From the cell containing the given text, extract its center point as [x, y] coordinate. 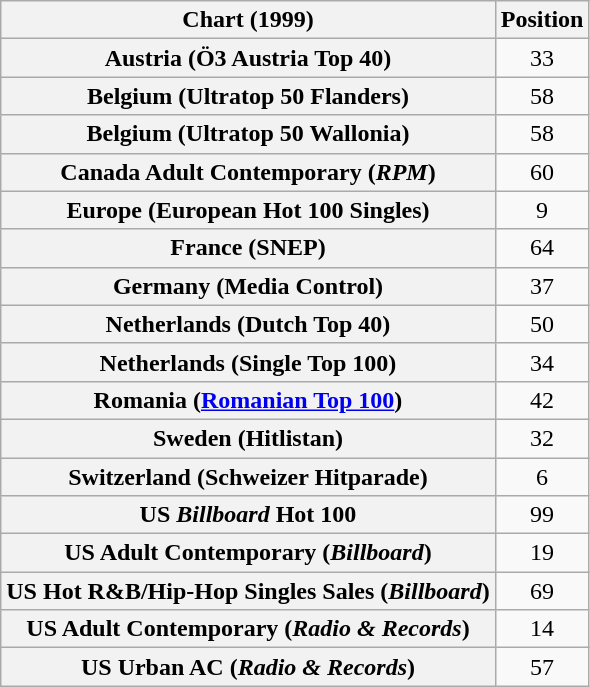
14 [542, 629]
19 [542, 553]
37 [542, 286]
France (SNEP) [248, 248]
Position [542, 20]
Germany (Media Control) [248, 286]
Canada Adult Contemporary (RPM) [248, 172]
Romania (Romanian Top 100) [248, 400]
69 [542, 591]
34 [542, 362]
US Urban AC (Radio & Records) [248, 667]
Chart (1999) [248, 20]
50 [542, 324]
Netherlands (Dutch Top 40) [248, 324]
Austria (Ö3 Austria Top 40) [248, 58]
US Adult Contemporary (Radio & Records) [248, 629]
Switzerland (Schweizer Hitparade) [248, 477]
33 [542, 58]
57 [542, 667]
Belgium (Ultratop 50 Wallonia) [248, 134]
US Hot R&B/Hip-Hop Singles Sales (Billboard) [248, 591]
US Billboard Hot 100 [248, 515]
99 [542, 515]
32 [542, 438]
6 [542, 477]
Europe (European Hot 100 Singles) [248, 210]
Belgium (Ultratop 50 Flanders) [248, 96]
US Adult Contemporary (Billboard) [248, 553]
9 [542, 210]
64 [542, 248]
60 [542, 172]
42 [542, 400]
Sweden (Hitlistan) [248, 438]
Netherlands (Single Top 100) [248, 362]
